Identify which cell holds the provided text, then report its [X, Y] central coordinate. 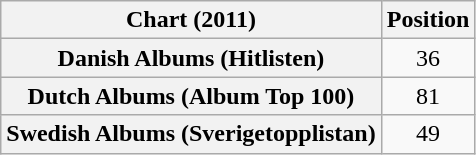
Swedish Albums (Sverigetopplistan) [191, 134]
81 [428, 96]
36 [428, 58]
Dutch Albums (Album Top 100) [191, 96]
Position [428, 20]
49 [428, 134]
Chart (2011) [191, 20]
Danish Albums (Hitlisten) [191, 58]
